Extract the [X, Y] coordinate from the center of the cell holding the provided text.  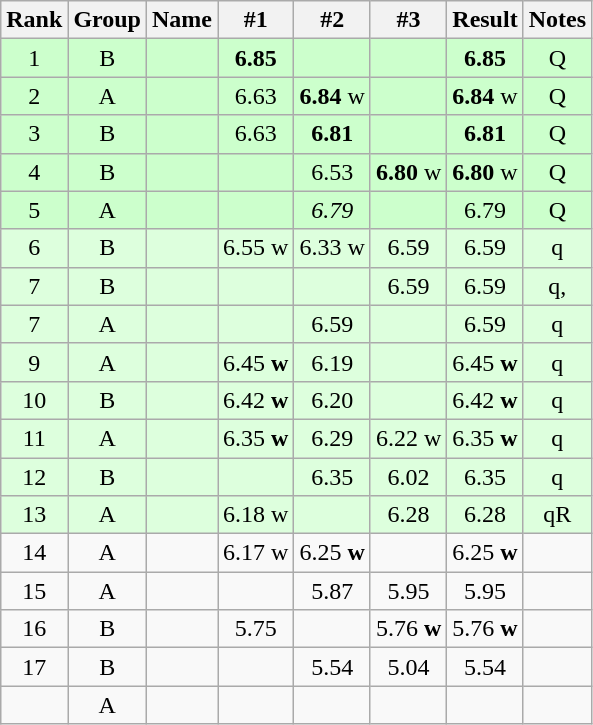
11 [34, 438]
#1 [256, 20]
6.18 w [256, 515]
Notes [557, 20]
Result [485, 20]
3 [34, 134]
2 [34, 96]
6.20 [332, 400]
6.29 [332, 438]
6.02 [408, 477]
6.33 w [332, 248]
Group [108, 20]
10 [34, 400]
6.53 [332, 172]
16 [34, 629]
14 [34, 553]
12 [34, 477]
5 [34, 210]
5.04 [408, 667]
6.19 [332, 362]
6.22 w [408, 438]
13 [34, 515]
9 [34, 362]
Rank [34, 20]
5.87 [332, 591]
#2 [332, 20]
17 [34, 667]
6.17 w [256, 553]
15 [34, 591]
qR [557, 515]
6.55 w [256, 248]
6 [34, 248]
#3 [408, 20]
q, [557, 286]
Name [182, 20]
4 [34, 172]
5.75 [256, 629]
1 [34, 58]
